Scan for the cell matching the given text and deliver its [X, Y] coordinate at center. 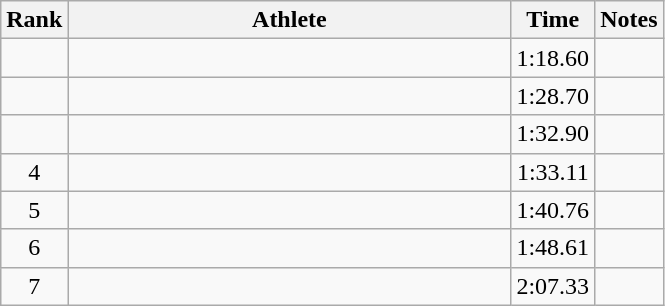
1:48.61 [553, 248]
1:18.60 [553, 58]
Notes [629, 20]
5 [34, 210]
Athlete [290, 20]
1:32.90 [553, 134]
1:33.11 [553, 172]
Rank [34, 20]
1:28.70 [553, 96]
4 [34, 172]
7 [34, 286]
2:07.33 [553, 286]
1:40.76 [553, 210]
Time [553, 20]
6 [34, 248]
